Detect which cell encompasses the target text, then output its [X, Y] center coordinate. 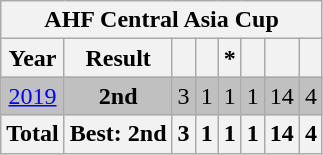
AHF Central Asia Cup [162, 20]
2nd [118, 96]
Total [33, 134]
* [230, 58]
2019 [33, 96]
Best: 2nd [118, 134]
Year [33, 58]
Result [118, 58]
